Find where the given text appears and provide that cell's center as [x, y] coordinate. 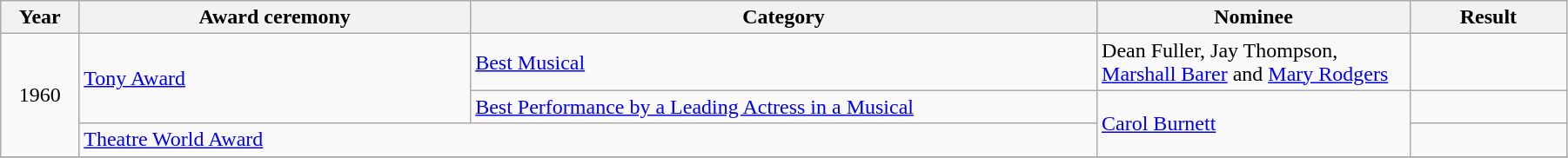
Award ceremony [275, 17]
Best Performance by a Leading Actress in a Musical [784, 107]
Carol Burnett [1254, 123]
Result [1488, 17]
Theatre World Award [588, 140]
Category [784, 17]
Best Musical [784, 63]
Year [40, 17]
1960 [40, 95]
Tony Award [275, 78]
Dean Fuller, Jay Thompson, Marshall Barer and Mary Rodgers [1254, 63]
Nominee [1254, 17]
